Pinpoint the cell where the given text exists, returning its [X, Y] midpoint coordinate. 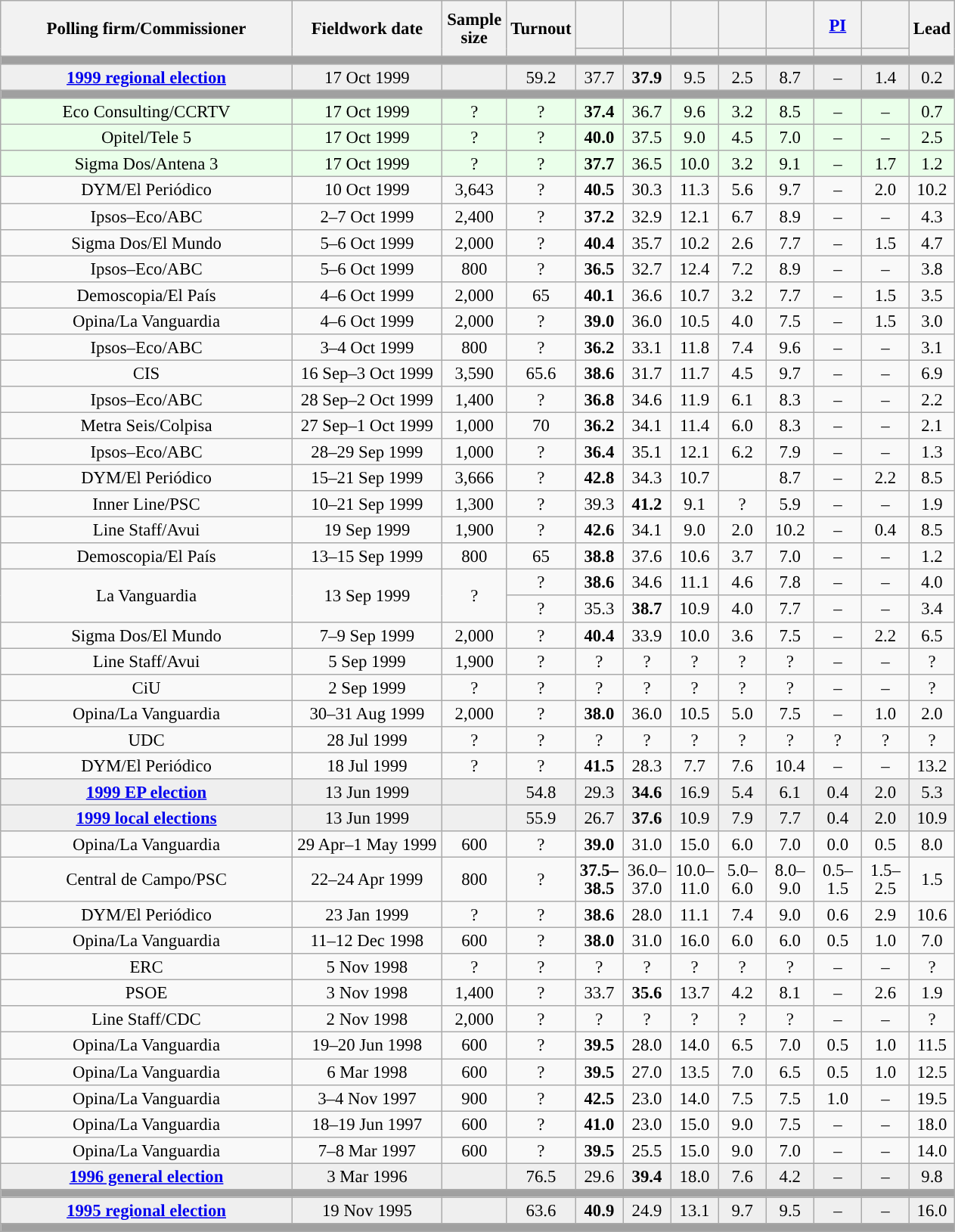
54.8 [541, 793]
Lead [932, 29]
19.5 [932, 1098]
41.5 [599, 765]
7–8 Mar 1997 [367, 1150]
13.1 [694, 1210]
Opitel/Tele 5 [147, 138]
5.9 [789, 504]
Sample size [474, 29]
11.9 [694, 399]
5.6 [743, 191]
40.5 [599, 191]
11.5 [932, 1045]
15–21 Sep 1999 [367, 478]
35.1 [647, 452]
13.2 [932, 765]
65.6 [541, 374]
1999 EP election [147, 793]
37.5 [647, 138]
35.6 [647, 994]
29.6 [599, 1177]
2.1 [932, 425]
40.9 [599, 1210]
1995 regional election [147, 1210]
16.9 [694, 793]
29.3 [599, 793]
1999 regional election [147, 77]
39.3 [599, 504]
32.7 [647, 269]
16 Sep–3 Oct 1999 [367, 374]
3.0 [932, 321]
3,590 [474, 374]
22–24 Apr 1999 [367, 880]
3.5 [932, 295]
2 Nov 1998 [367, 1019]
11–12 Dec 1998 [367, 941]
59.2 [541, 77]
1,300 [474, 504]
0.0 [838, 844]
35.7 [647, 242]
63.6 [541, 1210]
28 Sep–2 Oct 1999 [367, 399]
39.4 [647, 1177]
29 Apr–1 May 1999 [367, 844]
3 Nov 1998 [367, 994]
3,666 [474, 478]
70 [541, 425]
19–20 Jun 1998 [367, 1045]
2–7 Oct 1999 [367, 216]
0.7 [932, 112]
38.7 [647, 610]
2,400 [474, 216]
36.7 [647, 112]
6 Mar 1998 [367, 1072]
24.9 [647, 1210]
13–15 Sep 1999 [367, 557]
36.4 [599, 452]
5.4 [743, 793]
41.0 [599, 1124]
Metra Seis/Colpisa [147, 425]
1.3 [932, 452]
11.7 [694, 374]
1.5–2.5 [885, 880]
30.3 [647, 191]
Sigma Dos/Antena 3 [147, 165]
40.0 [599, 138]
27 Sep–1 Oct 1999 [367, 425]
42.8 [599, 478]
41.2 [647, 504]
11.8 [694, 348]
0.2 [932, 77]
38.8 [599, 557]
37.5–38.5 [599, 880]
37.4 [599, 112]
10.4 [789, 765]
18 Jul 1999 [367, 765]
36.6 [647, 295]
32.9 [647, 216]
Central de Campo/PSC [147, 880]
30–31 Aug 1999 [367, 714]
4.6 [743, 582]
3.1 [932, 348]
1999 local elections [147, 818]
7–9 Sep 1999 [367, 635]
55.9 [541, 818]
13 Sep 1999 [367, 596]
42.6 [599, 531]
13.7 [694, 994]
9.8 [932, 1177]
0.6 [838, 915]
36.0–37.0 [647, 880]
5.0–6.0 [743, 880]
PI [838, 24]
12.5 [932, 1072]
5 Nov 1998 [367, 967]
28.3 [647, 765]
5.3 [932, 793]
Eco Consulting/CCRTV [147, 112]
5.0 [743, 714]
36.8 [599, 399]
PSOE [147, 994]
CiU [147, 687]
12.4 [694, 269]
33.9 [647, 635]
0.5–1.5 [838, 880]
11.3 [694, 191]
3.7 [743, 557]
Fieldwork date [367, 29]
10–21 Sep 1999 [367, 504]
11.4 [694, 425]
28–29 Sep 1999 [367, 452]
28 Jul 1999 [367, 740]
ERC [147, 967]
1.4 [885, 77]
2 Sep 1999 [367, 687]
Turnout [541, 29]
Inner Line/PSC [147, 504]
8.1 [789, 994]
34.3 [647, 478]
CIS [147, 374]
26.7 [599, 818]
35.3 [599, 610]
1.7 [885, 165]
33.7 [599, 994]
7.8 [789, 582]
19 Sep 1999 [367, 531]
3.8 [932, 269]
7.2 [743, 269]
27.0 [647, 1072]
37.9 [647, 77]
31.7 [647, 374]
2.9 [885, 915]
33.1 [647, 348]
3,643 [474, 191]
4.3 [932, 216]
19 Nov 1995 [367, 1210]
3–4 Nov 1997 [367, 1098]
6.2 [743, 452]
Polling firm/Commissioner [147, 29]
42.5 [599, 1098]
40.1 [599, 295]
8.0 [932, 844]
3–4 Oct 1999 [367, 348]
10 Oct 1999 [367, 191]
76.5 [541, 1177]
13.5 [694, 1072]
Line Staff/CDC [147, 1019]
25.5 [647, 1150]
8.0–9.0 [789, 880]
23 Jan 1999 [367, 915]
6.7 [743, 216]
3 Mar 1996 [367, 1177]
37.2 [599, 216]
1996 general election [147, 1177]
5 Sep 1999 [367, 661]
900 [474, 1098]
6.9 [932, 374]
4.7 [932, 242]
3.4 [932, 610]
10.0–11.0 [694, 880]
3.6 [743, 635]
UDC [147, 740]
La Vanguardia [147, 596]
18–19 Jun 1997 [367, 1124]
